Search for the cell housing the specified text and yield its [X, Y] center coordinate. 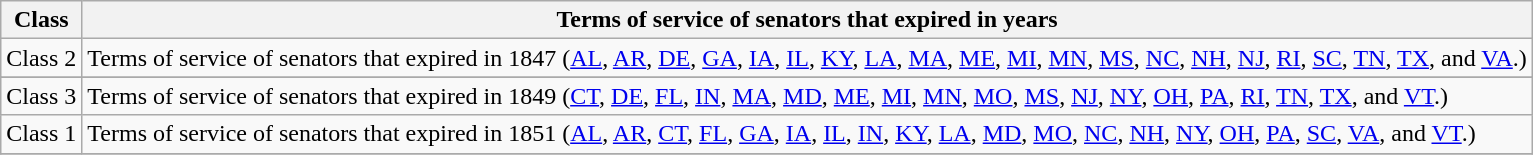
Terms of service of senators that expired in years [807, 20]
Terms of service of senators that expired in 1851 (AL, AR, CT, FL, GA, IA, IL, IN, KY, LA, MD, MO, NC, NH, NY, OH, PA, SC, VA, and VT.) [807, 134]
Terms of service of senators that expired in 1847 (AL, AR, DE, GA, IA, IL, KY, LA, MA, ME, MI, MN, MS, NC, NH, NJ, RI, SC, TN, TX, and VA.) [807, 58]
Class 2 [42, 58]
Terms of service of senators that expired in 1849 (CT, DE, FL, IN, MA, MD, ME, MI, MN, MO, MS, NJ, NY, OH, PA, RI, TN, TX, and VT.) [807, 96]
Class 3 [42, 96]
Class 1 [42, 134]
Class [42, 20]
